Capture the cell that displays the provided text and extract its (X, Y) central coordinate. 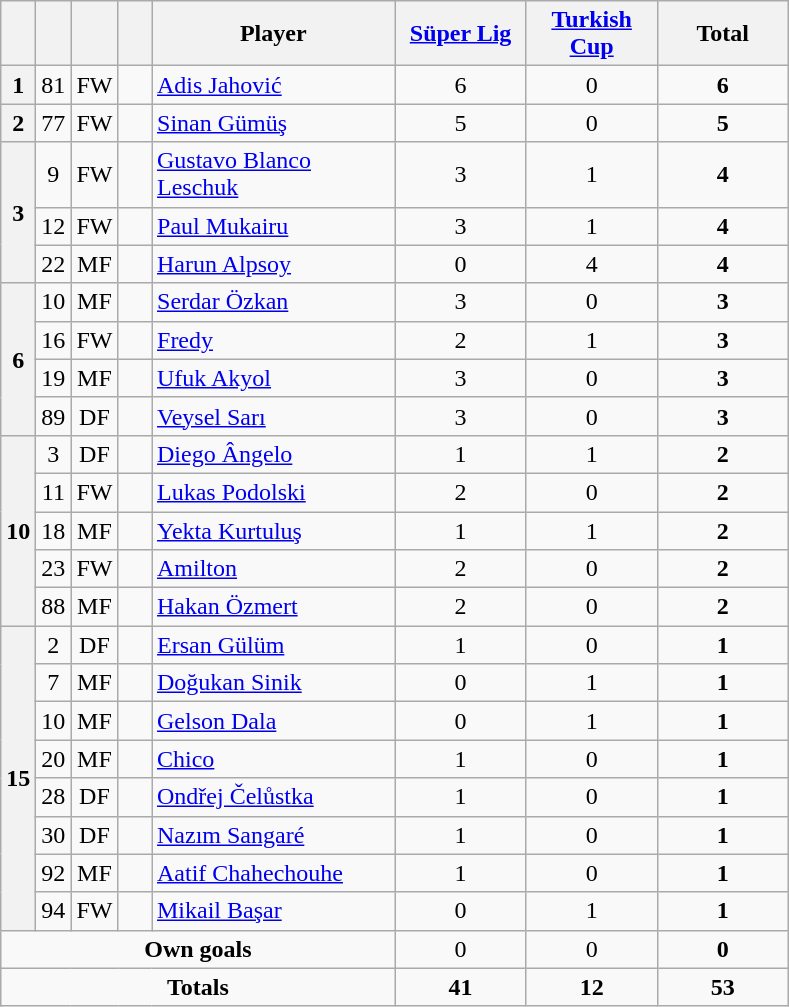
22 (54, 264)
28 (54, 797)
81 (54, 85)
53 (722, 987)
Chico (274, 759)
23 (54, 569)
Mikail Başar (274, 911)
20 (54, 759)
Yekta Kurtuluş (274, 531)
9 (54, 174)
Doğukan Sinik (274, 683)
11 (54, 492)
41 (460, 987)
Gustavo Blanco Leschuk (274, 174)
18 (54, 531)
Diego Ângelo (274, 454)
Hakan Özmert (274, 607)
92 (54, 873)
Nazım Sangaré (274, 835)
Veysel Sarı (274, 416)
Ufuk Akyol (274, 378)
89 (54, 416)
30 (54, 835)
Paul Mukairu (274, 226)
Total (722, 34)
88 (54, 607)
Harun Alpsoy (274, 264)
Adis Jahović (274, 85)
Amilton (274, 569)
Ersan Gülüm (274, 645)
Player (274, 34)
77 (54, 123)
Sinan Gümüş (274, 123)
Lukas Podolski (274, 492)
7 (54, 683)
Süper Lig (460, 34)
Totals (198, 987)
Gelson Dala (274, 721)
94 (54, 911)
Own goals (198, 949)
Turkish Cup (592, 34)
Aatif Chahechouhe (274, 873)
Fredy (274, 340)
16 (54, 340)
15 (18, 778)
Ondřej Čelůstka (274, 797)
19 (54, 378)
Serdar Özkan (274, 302)
